Search for the cell housing the specified text and yield its (x, y) center coordinate. 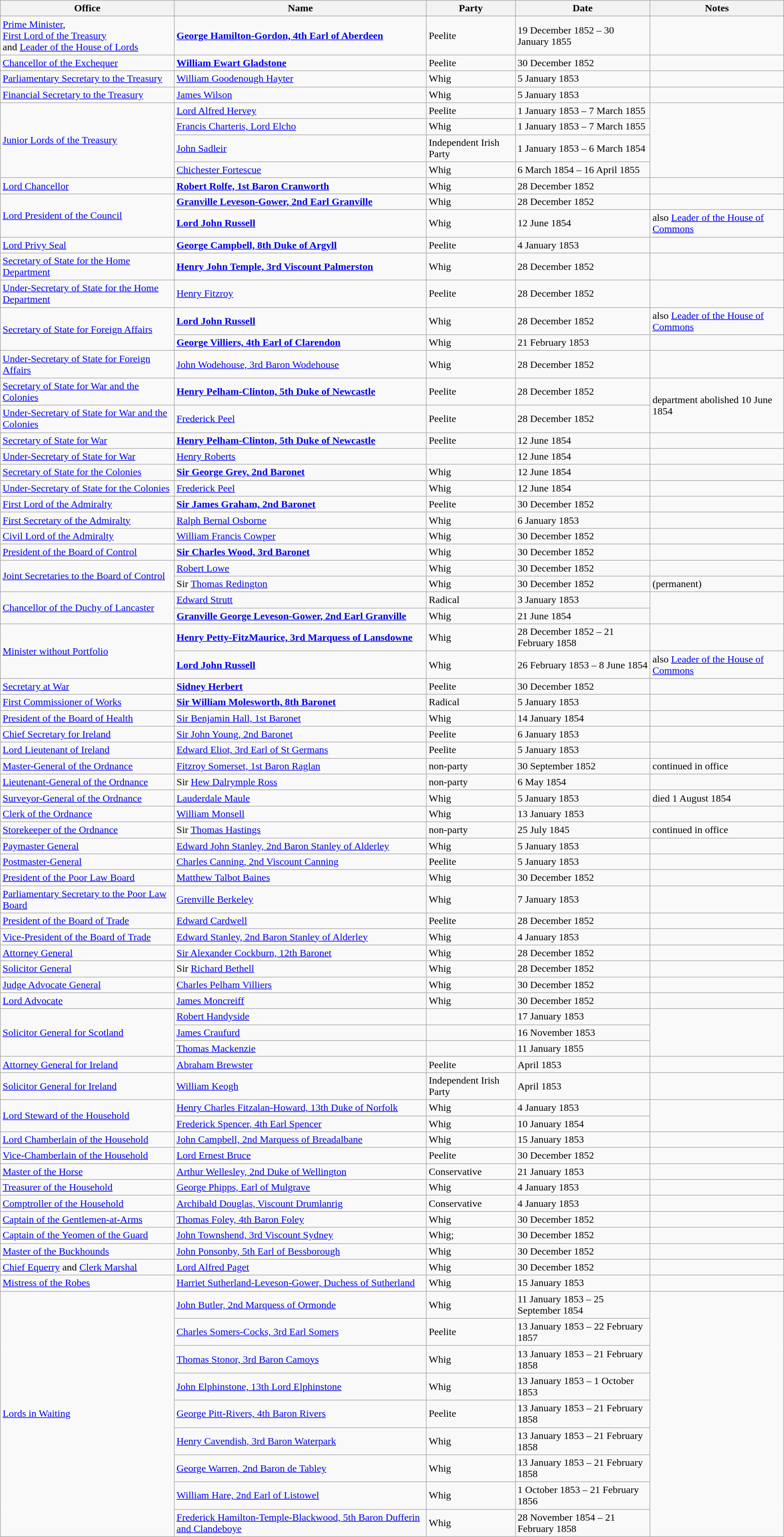
Sir John Young, 2nd Baronet (300, 734)
Under-Secretary of State for the Colonies (87, 488)
Parliamentary Secretary to the Poor Law Board (87, 899)
17 January 1853 (583, 1017)
Sir James Graham, 2nd Baronet (300, 504)
Lord Privy Seal (87, 245)
13 January 1853 – 22 February 1857 (583, 1332)
Secretary of State for the Home Department (87, 267)
Thomas Mackenzie (300, 1048)
16 November 1853 (583, 1032)
Chief Equerry and Clerk Marshal (87, 1267)
Lord Alfred Hervey (300, 111)
Archibald Douglas, Viscount Drumlanrig (300, 1203)
Henry John Temple, 3rd Viscount Palmerston (300, 267)
First Secretary of the Admiralty (87, 520)
Lord Lieutenant of Ireland (87, 750)
Chancellor of the Duchy of Lancaster (87, 608)
Under-Secretary of State for Foreign Affairs (87, 365)
Comptroller of the Household (87, 1203)
Master of the Horse (87, 1172)
John Ponsonby, 5th Earl of Bessborough (300, 1251)
Chief Secretary for Ireland (87, 734)
Captain of the Gentlemen-at-Arms (87, 1219)
Sir Charles Wood, 3rd Baronet (300, 552)
Edward Eliot, 3rd Earl of St Germans (300, 750)
Lord Steward of the Household (87, 1115)
Solicitor General for Ireland (87, 1086)
Charles Canning, 2nd Viscount Canning (300, 862)
Matthew Talbot Baines (300, 878)
Sidney Herbert (300, 686)
Secretary of State for Foreign Affairs (87, 329)
Charles Somers-Cocks, 3rd Earl Somers (300, 1332)
3 January 1853 (583, 600)
21 January 1853 (583, 1172)
John Sadleir (300, 148)
Edward John Stanley, 2nd Baron Stanley of Alderley (300, 846)
died 1 August 1854 (717, 798)
Secretary of State for the Colonies (87, 472)
28 December 1852 – 21 February 1858 (583, 638)
6 May 1854 (583, 782)
Parliamentary Secretary to the Treasury (87, 79)
President of the Board of Control (87, 552)
department abolished 10 June 1854 (717, 405)
Whig; (471, 1235)
Henry Roberts (300, 456)
Harriet Sutherland-Leveson-Gower, Duchess of Sutherland (300, 1283)
11 January 1855 (583, 1048)
Solicitor General (87, 969)
1 January 1853 – 6 March 1854 (583, 148)
John Butler, 2nd Marquess of Ormonde (300, 1305)
Mistress of the Robes (87, 1283)
Attorney General (87, 953)
21 February 1853 (583, 343)
Judge Advocate General (87, 985)
Edward Cardwell (300, 921)
Vice-President of the Board of Trade (87, 937)
1 October 1853 – 21 February 1856 (583, 1496)
John Elphinstone, 13th Lord Elphinstone (300, 1386)
Chancellor of the Exchequer (87, 63)
Sir Benjamin Hall, 1st Baronet (300, 718)
Under-Secretary of State for War (87, 456)
Secretary at War (87, 686)
26 February 1853 – 8 June 1854 (583, 665)
George Hamilton-Gordon, 4th Earl of Aberdeen (300, 36)
James Moncreiff (300, 1001)
Master of the Buckhounds (87, 1251)
Lords in Waiting (87, 1414)
Edward Strutt (300, 600)
Thomas Foley, 4th Baron Foley (300, 1219)
Frederick Hamilton-Temple-Blackwood, 5th Baron Dufferin and Clandeboye (300, 1523)
Thomas Stonor, 3rd Baron Camoys (300, 1359)
Lauderdale Maule (300, 798)
Master-General of the Ordnance (87, 766)
Robert Handyside (300, 1017)
13 January 1853 (583, 814)
George Pitt-Rivers, 4th Baron Rivers (300, 1414)
Robert Rolfe, 1st Baron Cranworth (300, 186)
James Craufurd (300, 1032)
Date (583, 8)
Clerk of the Ordnance (87, 814)
Lord Alfred Paget (300, 1267)
13 January 1853 – 1 October 1853 (583, 1386)
Lord Chancellor (87, 186)
President of the Board of Trade (87, 921)
Fitzroy Somerset, 1st Baron Raglan (300, 766)
Attorney General for Ireland (87, 1064)
Lord Chamberlain of the Household (87, 1140)
Surveyor-General of the Ordnance (87, 798)
William Ewart Gladstone (300, 63)
George Villiers, 4th Earl of Clarendon (300, 343)
William Hare, 2nd Earl of Listowel (300, 1496)
Postmaster-General (87, 862)
Chichester Fortescue (300, 170)
Sir Thomas Redington (300, 584)
28 November 1854 – 21 February 1858 (583, 1523)
Arthur Wellesley, 2nd Duke of Wellington (300, 1172)
Sir Hew Dalrymple Ross (300, 782)
Ralph Bernal Osborne (300, 520)
Lieutenant-General of the Ordnance (87, 782)
Robert Lowe (300, 568)
11 January 1853 – 25 September 1854 (583, 1305)
Lord Ernest Bruce (300, 1156)
William Keogh (300, 1086)
President of the Poor Law Board (87, 878)
William Francis Cowper (300, 536)
Frederick Spencer, 4th Earl Spencer (300, 1123)
William Monsell (300, 814)
25 July 1845 (583, 830)
John Townshend, 3rd Viscount Sydney (300, 1235)
10 January 1854 (583, 1123)
Henry Cavendish, 3rd Baron Waterpark (300, 1441)
7 January 1853 (583, 899)
Minister without Portfolio (87, 651)
Henry Charles Fitzalan-Howard, 13th Duke of Norfolk (300, 1107)
President of the Board of Health (87, 718)
George Phipps, Earl of Mulgrave (300, 1188)
Treasurer of the Household (87, 1188)
Name (300, 8)
Notes (717, 8)
Abraham Brewster (300, 1064)
Under-Secretary of State for War and the Colonies (87, 419)
Captain of the Yeomen of the Guard (87, 1235)
Vice-Chamberlain of the Household (87, 1156)
William Goodenough Hayter (300, 79)
Prime Minister, First Lord of the Treasury and Leader of the House of Lords (87, 36)
Junior Lords of the Treasury (87, 140)
Office (87, 8)
(permanent) (717, 584)
John Campbell, 2nd Marquess of Breadalbane (300, 1140)
Sir Alexander Cockburn, 12th Baronet (300, 953)
Sir Thomas Hastings (300, 830)
John Wodehouse, 3rd Baron Wodehouse (300, 365)
First Lord of the Admiralty (87, 504)
Francis Charteris, Lord Elcho (300, 127)
21 June 1854 (583, 616)
Financial Secretary to the Treasury (87, 95)
Civil Lord of the Admiralty (87, 536)
Paymaster General (87, 846)
George Warren, 2nd Baron de Tabley (300, 1468)
First Commissioner of Works (87, 702)
Sir William Molesworth, 8th Baronet (300, 702)
Henry Petty-FitzMaurice, 3rd Marquess of Lansdowne (300, 638)
Grenville Berkeley (300, 899)
Under-Secretary of State for the Home Department (87, 294)
14 January 1854 (583, 718)
Lord President of the Council (87, 215)
Sir Richard Bethell (300, 969)
Secretary of State for War (87, 440)
6 March 1854 – 16 April 1855 (583, 170)
Party (471, 8)
19 December 1852 – 30 January 1855 (583, 36)
Sir George Grey, 2nd Baronet (300, 472)
Granville George Leveson-Gower, 2nd Earl Granville (300, 616)
Henry Fitzroy (300, 294)
Granville Leveson-Gower, 2nd Earl Granville (300, 202)
Storekeeper of the Ordnance (87, 830)
30 September 1852 (583, 766)
Edward Stanley, 2nd Baron Stanley of Alderley (300, 937)
Charles Pelham Villiers (300, 985)
Solicitor General for Scotland (87, 1032)
George Campbell, 8th Duke of Argyll (300, 245)
Joint Secretaries to the Board of Control (87, 576)
James Wilson (300, 95)
Lord Advocate (87, 1001)
Secretary of State for War and the Colonies (87, 391)
